Identify which cell holds the provided text, then report its [X, Y] central coordinate. 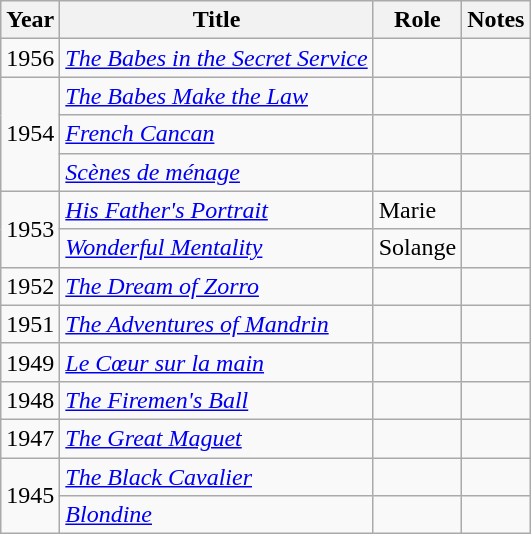
The Great Maguet [216, 438]
1951 [30, 324]
French Cancan [216, 134]
The Babes in the Secret Service [216, 58]
1949 [30, 362]
Year [30, 20]
Title [216, 20]
Role [417, 20]
Solange [417, 248]
1954 [30, 134]
1947 [30, 438]
Marie [417, 210]
Le Cœur sur la main [216, 362]
Wonderful Mentality [216, 248]
Scènes de ménage [216, 172]
1945 [30, 496]
1956 [30, 58]
Blondine [216, 515]
His Father's Portrait [216, 210]
The Dream of Zorro [216, 286]
The Adventures of Mandrin [216, 324]
The Babes Make the Law [216, 96]
1948 [30, 400]
1952 [30, 286]
1953 [30, 229]
The Firemen's Ball [216, 400]
Notes [496, 20]
The Black Cavalier [216, 477]
